Scan for the cell matching the given text and deliver its [x, y] coordinate at center. 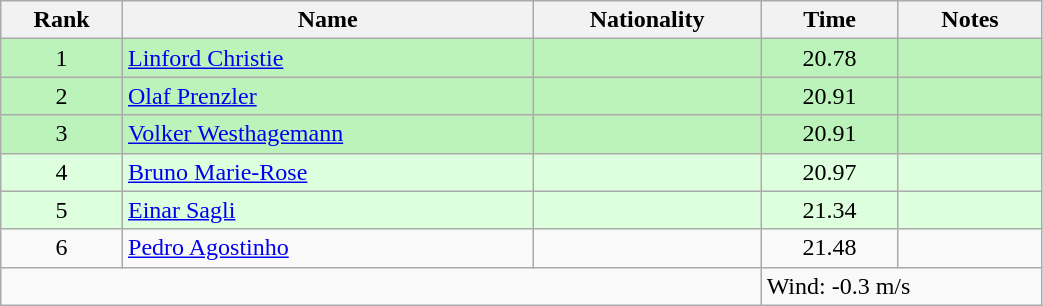
Pedro Agostinho [328, 248]
21.34 [830, 210]
Wind: -0.3 m/s [902, 286]
Bruno Marie-Rose [328, 172]
6 [62, 248]
Einar Sagli [328, 210]
20.97 [830, 172]
Nationality [647, 20]
Volker Westhagemann [328, 134]
5 [62, 210]
4 [62, 172]
Linford Christie [328, 58]
Name [328, 20]
3 [62, 134]
Notes [970, 20]
2 [62, 96]
1 [62, 58]
Time [830, 20]
Olaf Prenzler [328, 96]
21.48 [830, 248]
Rank [62, 20]
20.78 [830, 58]
